Locate the cell with the specified text and output its (X, Y) center coordinate. 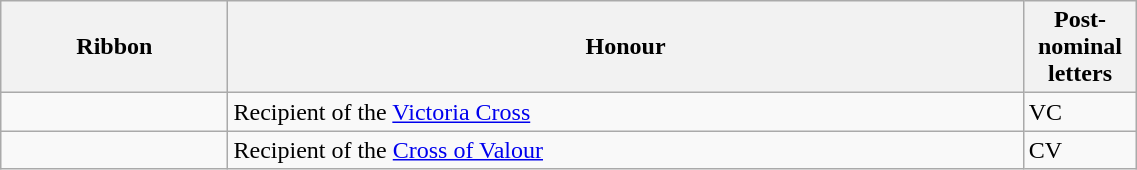
CV (1080, 150)
VC (1080, 112)
Ribbon (114, 47)
Honour (626, 47)
Recipient of the Victoria Cross (626, 112)
Post-nominal letters (1080, 47)
Recipient of the Cross of Valour (626, 150)
